Search for the cell housing the specified text and yield its [x, y] center coordinate. 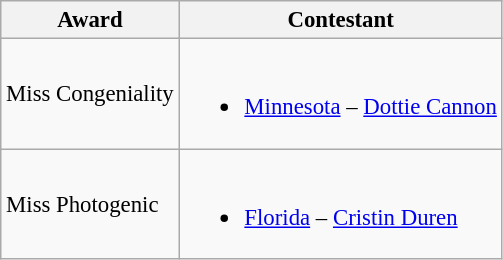
Award [90, 20]
Miss Photogenic [90, 204]
Contestant [340, 20]
Miss Congeniality [90, 94]
Florida – Cristin Duren [340, 204]
Minnesota – Dottie Cannon [340, 94]
